Detect which cell encompasses the target text, then output its (X, Y) center coordinate. 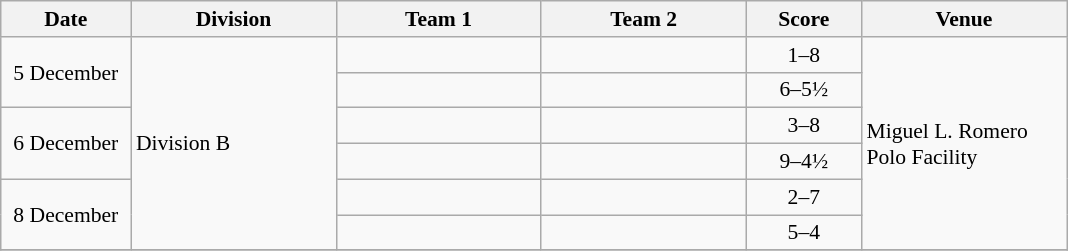
6 December (66, 144)
3–8 (804, 126)
8 December (66, 214)
5 December (66, 72)
Venue (964, 19)
Team 2 (644, 19)
Team 1 (438, 19)
1–8 (804, 55)
Date (66, 19)
5–4 (804, 233)
2–7 (804, 197)
9–4½ (804, 162)
Division (234, 19)
Division B (234, 144)
6–5½ (804, 90)
Score (804, 19)
Miguel L. Romero Polo Facility (964, 144)
